For the text-containing cell, return its midpoint in [X, Y] coordinate format. 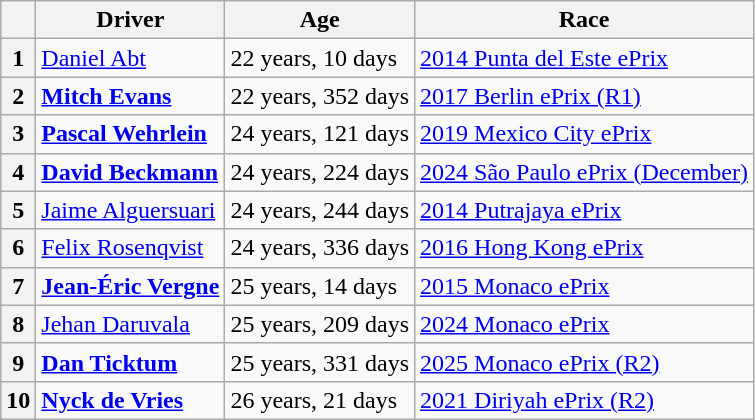
7 [18, 286]
Nyck de Vries [130, 400]
David Beckmann [130, 172]
2025 Monaco ePrix (R2) [584, 362]
Jaime Alguersuari [130, 210]
25 years, 209 days [320, 324]
6 [18, 248]
Jean-Éric Vergne [130, 286]
2015 Monaco ePrix [584, 286]
Age [320, 20]
2017 Berlin ePrix (R1) [584, 96]
8 [18, 324]
Mitch Evans [130, 96]
Dan Ticktum [130, 362]
Pascal Wehrlein [130, 134]
2014 Punta del Este ePrix [584, 58]
5 [18, 210]
22 years, 10 days [320, 58]
24 years, 224 days [320, 172]
26 years, 21 days [320, 400]
10 [18, 400]
2014 Putrajaya ePrix [584, 210]
Driver [130, 20]
24 years, 121 days [320, 134]
25 years, 331 days [320, 362]
9 [18, 362]
2019 Mexico City ePrix [584, 134]
24 years, 244 days [320, 210]
Race [584, 20]
2024 São Paulo ePrix (December) [584, 172]
1 [18, 58]
22 years, 352 days [320, 96]
25 years, 14 days [320, 286]
2021 Diriyah ePrix (R2) [584, 400]
24 years, 336 days [320, 248]
2 [18, 96]
3 [18, 134]
4 [18, 172]
Felix Rosenqvist [130, 248]
Daniel Abt [130, 58]
Jehan Daruvala [130, 324]
2016 Hong Kong ePrix [584, 248]
2024 Monaco ePrix [584, 324]
